Extract the (X, Y) coordinate from the center of the cell holding the provided text.  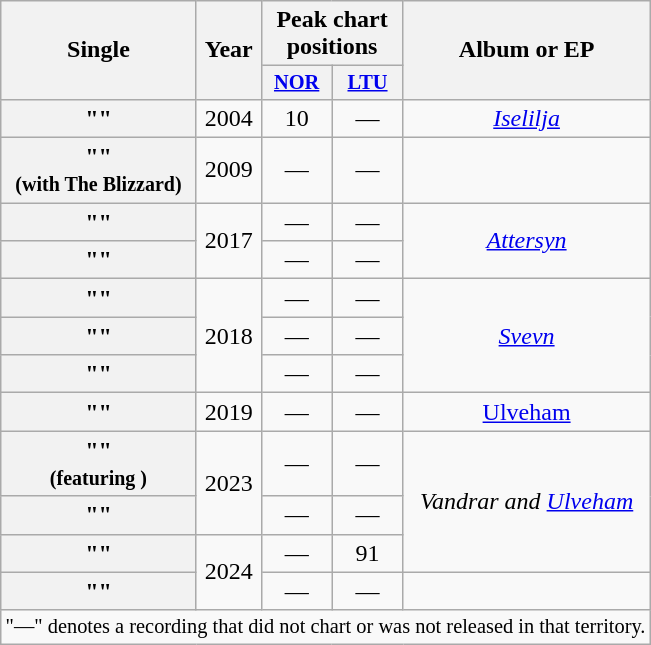
2017 (228, 241)
2023 (228, 482)
91 (368, 553)
Attersyn (526, 241)
""(with The Blizzard) (98, 170)
Year (228, 50)
Vandrar and Ulveham (526, 502)
2009 (228, 170)
Svevn (526, 336)
"—" denotes a recording that did not chart or was not released in that territory. (326, 627)
Ulveham (526, 412)
""(featuring ) (98, 464)
2019 (228, 412)
Peak chart positions (332, 34)
10 (296, 118)
2018 (228, 336)
2024 (228, 572)
LTU (368, 83)
NOR (296, 83)
Album or EP (526, 50)
2004 (228, 118)
Iselilja (526, 118)
Single (98, 50)
